Return [x, y] of the center of cell containing provided text 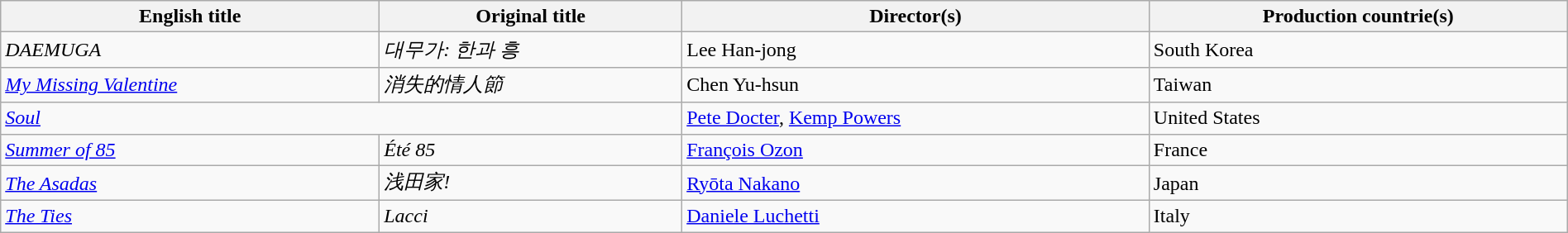
Soul [342, 118]
The Asadas [190, 183]
Pete Docter, Kemp Powers [916, 118]
United States [1358, 118]
Japan [1358, 183]
The Ties [190, 216]
Director(s) [916, 17]
消失的情人節 [531, 84]
Lacci [531, 216]
France [1358, 150]
My Missing Valentine [190, 84]
浅田家! [531, 183]
Daniele Luchetti [916, 216]
English title [190, 17]
Lee Han-jong [916, 50]
Été 85 [531, 150]
DAEMUGA [190, 50]
Summer of 85 [190, 150]
François Ozon [916, 150]
Production countrie(s) [1358, 17]
Original title [531, 17]
Chen Yu-hsun [916, 84]
Ryōta Nakano [916, 183]
Taiwan [1358, 84]
대무가: 한과 흥 [531, 50]
South Korea [1358, 50]
Italy [1358, 216]
